Scan for the cell matching the given text and deliver its [X, Y] coordinate at center. 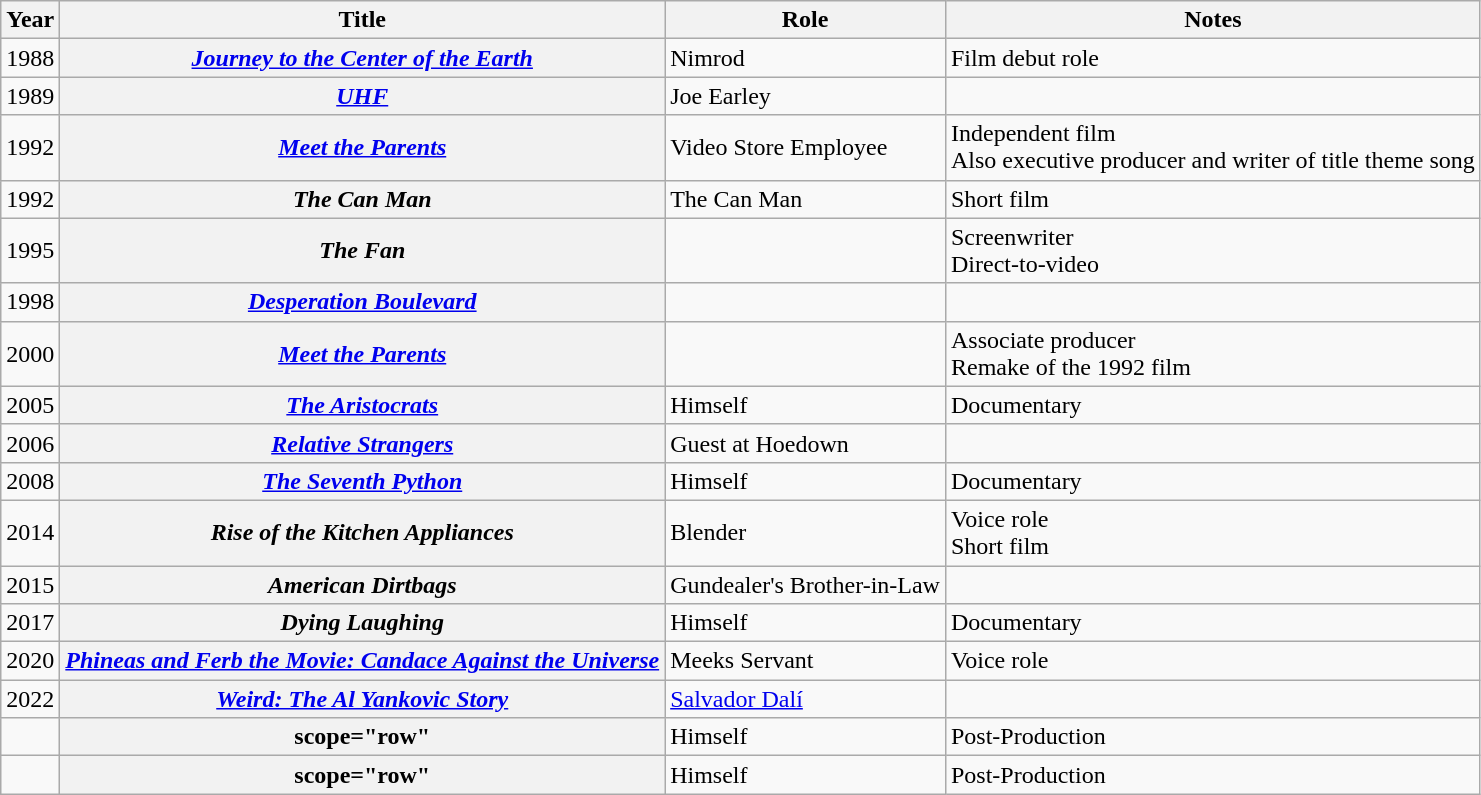
Joe Earley [806, 96]
American Dirtbags [362, 585]
Nimrod [806, 58]
2008 [30, 481]
Relative Strangers [362, 443]
Role [806, 20]
Film debut role [1212, 58]
UHF [362, 96]
Meeks Servant [806, 661]
The Fan [362, 250]
2006 [30, 443]
2017 [30, 623]
Voice role [1212, 661]
Independent filmAlso executive producer and writer of title theme song [1212, 148]
Dying Laughing [362, 623]
Phineas and Ferb the Movie: Candace Against the Universe [362, 661]
Rise of the Kitchen Appliances [362, 532]
1995 [30, 250]
1998 [30, 302]
Weird: The Al Yankovic Story [362, 699]
Guest at Hoedown [806, 443]
2015 [30, 585]
1988 [30, 58]
2005 [30, 405]
ScreenwriterDirect-to-video [1212, 250]
2020 [30, 661]
2000 [30, 354]
Gundealer's Brother-in-Law [806, 585]
Year [30, 20]
2014 [30, 532]
1989 [30, 96]
Blender [806, 532]
Title [362, 20]
Desperation Boulevard [362, 302]
Associate producerRemake of the 1992 film [1212, 354]
2022 [30, 699]
The Seventh Python [362, 481]
Salvador Dalí [806, 699]
Voice roleShort film [1212, 532]
Video Store Employee [806, 148]
Notes [1212, 20]
Journey to the Center of the Earth [362, 58]
The Aristocrats [362, 405]
Short film [1212, 199]
